Extract the (X, Y) coordinate from the center of the cell holding the provided text.  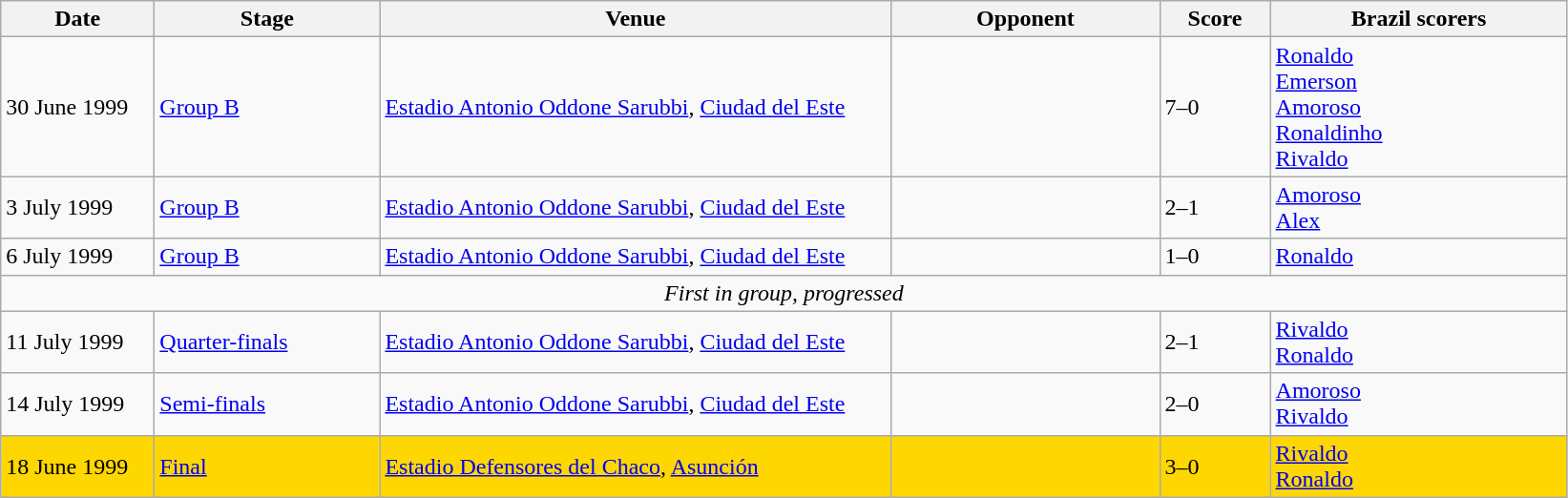
Score (1215, 19)
6 July 1999 (78, 257)
Brazil scorers (1418, 19)
Stage (267, 19)
Ronaldo Emerson Amoroso Ronaldinho Rivaldo (1418, 107)
Ronaldo (1418, 257)
1–0 (1215, 257)
Amoroso Alex (1418, 208)
First in group, progressed (784, 293)
30 June 1999 (78, 107)
Venue (636, 19)
14 July 1999 (78, 405)
3 July 1999 (78, 208)
Semi-finals (267, 405)
Final (267, 466)
Estadio Defensores del Chaco, Asunción (636, 466)
18 June 1999 (78, 466)
Amoroso Rivaldo (1418, 405)
7–0 (1215, 107)
11 July 1999 (78, 342)
Date (78, 19)
3–0 (1215, 466)
2–0 (1215, 405)
Quarter-finals (267, 342)
Opponent (1025, 19)
